From the cell containing the given text, extract its center point as [x, y] coordinate. 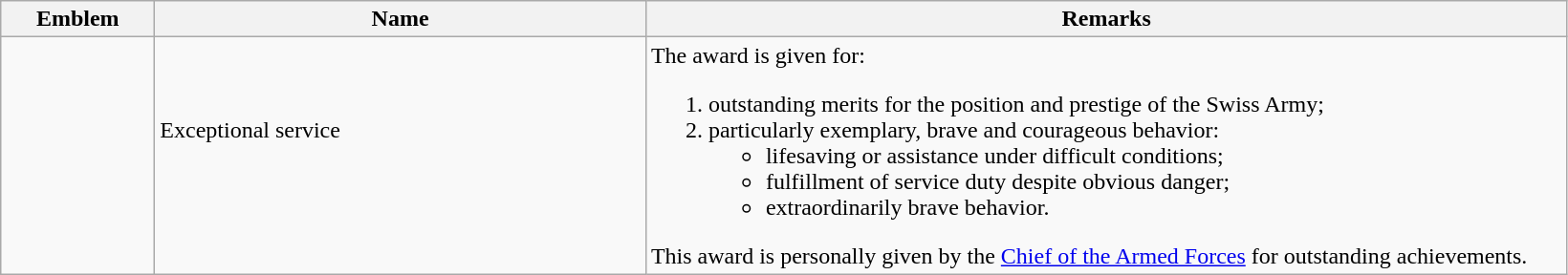
Emblem [78, 19]
Name [401, 19]
Remarks [1106, 19]
Exceptional service [401, 156]
